Extract the [X, Y] coordinate from the center of the cell holding the provided text.  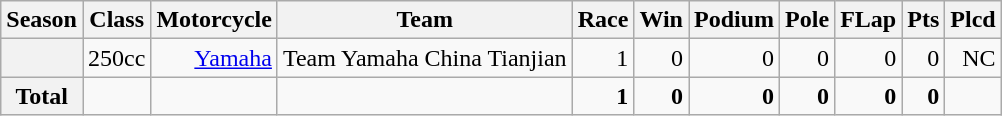
Yamaha [214, 58]
250cc [116, 58]
Class [116, 20]
Motorcycle [214, 20]
Team Yamaha China Tianjian [424, 58]
Team [424, 20]
Race [603, 20]
Pole [808, 20]
Win [662, 20]
NC [973, 58]
Podium [734, 20]
Plcd [973, 20]
Total [42, 96]
FLap [868, 20]
Season [42, 20]
Pts [924, 20]
